Capture the cell that displays the provided text and extract its [X, Y] central coordinate. 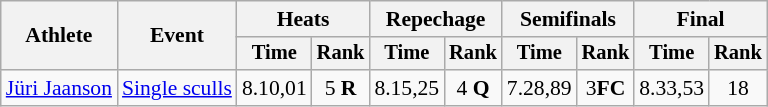
8.15,25 [406, 88]
8.33,53 [672, 88]
Semifinals [568, 19]
4 Q [473, 88]
Heats [303, 19]
Repechage [435, 19]
7.28,89 [540, 88]
5 R [341, 88]
Athlete [59, 36]
8.10,01 [274, 88]
18 [738, 88]
Event [177, 36]
3FC [606, 88]
Jüri Jaanson [59, 88]
Single sculls [177, 88]
Final [700, 19]
